Output the [x, y] coordinate of the center of the cell containing the given text.  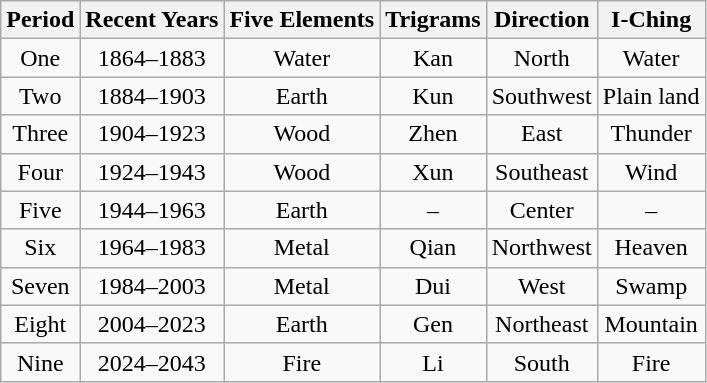
Eight [40, 324]
Xun [434, 172]
South [542, 362]
Nine [40, 362]
Seven [40, 286]
2004–2023 [152, 324]
Four [40, 172]
Heaven [651, 248]
Recent Years [152, 20]
Thunder [651, 134]
I-Ching [651, 20]
Zhen [434, 134]
Six [40, 248]
1884–1903 [152, 96]
Qian [434, 248]
Gen [434, 324]
North [542, 58]
Five [40, 210]
One [40, 58]
Dui [434, 286]
Wind [651, 172]
Mountain [651, 324]
Northeast [542, 324]
1904–1923 [152, 134]
Swamp [651, 286]
Center [542, 210]
Five Elements [302, 20]
1924–1943 [152, 172]
1864–1883 [152, 58]
West [542, 286]
Period [40, 20]
Direction [542, 20]
1964–1983 [152, 248]
Li [434, 362]
Southwest [542, 96]
1944–1963 [152, 210]
Kun [434, 96]
1984–2003 [152, 286]
East [542, 134]
Plain land [651, 96]
Kan [434, 58]
Northwest [542, 248]
Two [40, 96]
Trigrams [434, 20]
Three [40, 134]
2024–2043 [152, 362]
Southeast [542, 172]
